Find where the given text appears and provide that cell's center as (x, y) coordinate. 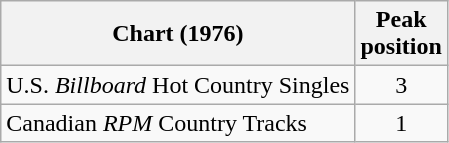
Peakposition (401, 34)
1 (401, 123)
Chart (1976) (178, 34)
U.S. Billboard Hot Country Singles (178, 85)
3 (401, 85)
Canadian RPM Country Tracks (178, 123)
